Provide the [x, y] coordinate of the cell's center where the given text is located.  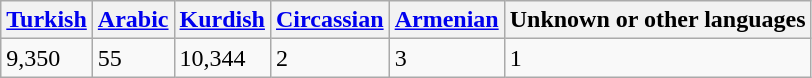
1 [658, 58]
Unknown or other languages [658, 20]
Circassian [330, 20]
10,344 [222, 58]
Turkish [47, 20]
9,350 [47, 58]
2 [330, 58]
55 [133, 58]
Kurdish [222, 20]
Armenian [446, 20]
3 [446, 58]
Arabic [133, 20]
